For the text-containing cell, return its midpoint in (x, y) coordinate format. 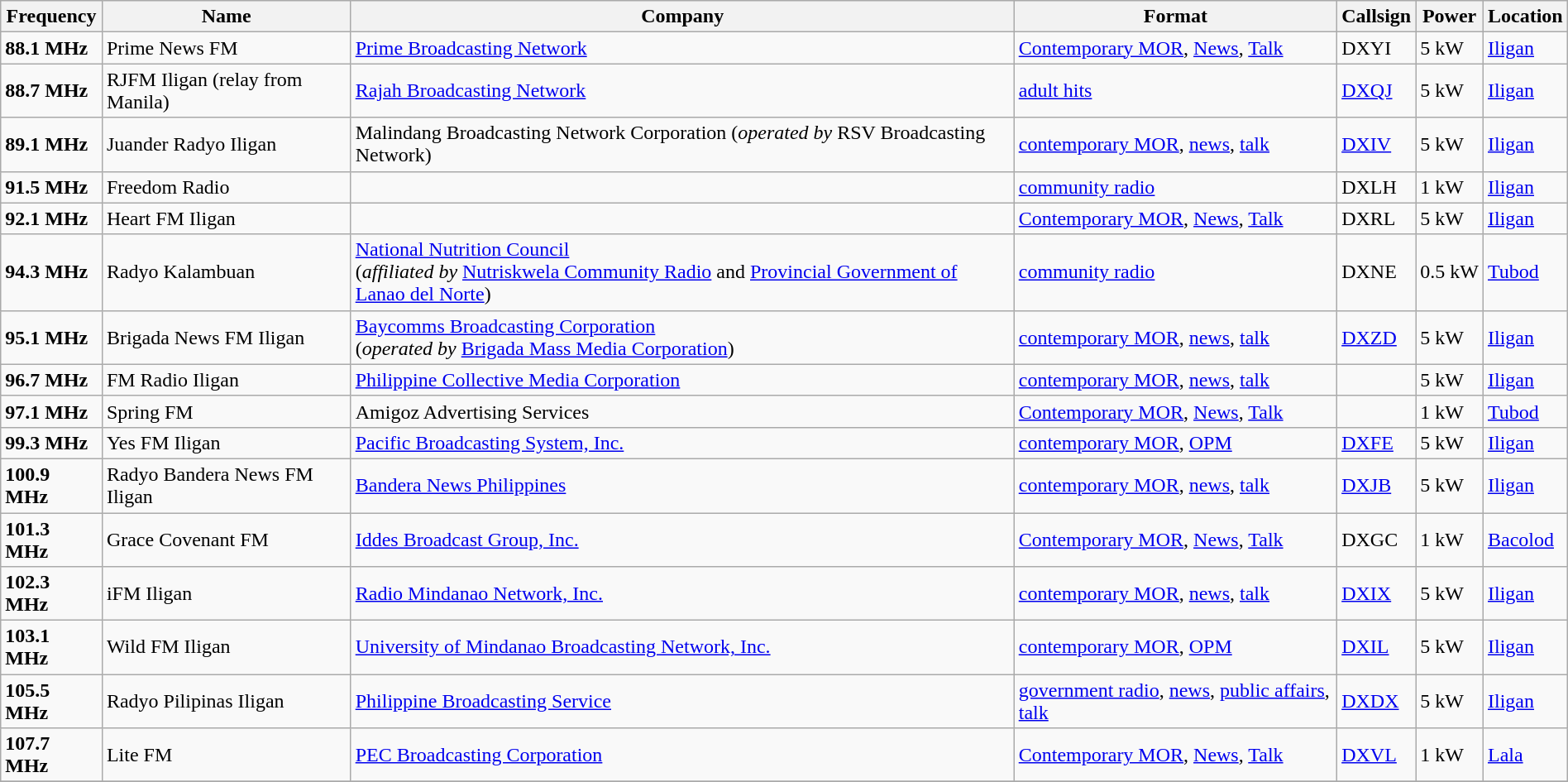
DXYI (1376, 48)
Prime News FM (227, 48)
Location (1525, 17)
DXZD (1376, 338)
Amigoz Advertising Services (682, 411)
DXQJ (1376, 91)
Radyo Pilipinas Iligan (227, 702)
Freedom Radio (227, 187)
Wild FM Iligan (227, 647)
105.5 MHz (51, 702)
Pacific Broadcasting System, Inc. (682, 443)
National Nutrition Council(affiliated by Nutriskwela Community Radio and Provincial Government of Lanao del Norte) (682, 272)
DXIX (1376, 594)
Philippine Broadcasting Service (682, 702)
100.9 MHz (51, 485)
Radyo Bandera News FM Iligan (227, 485)
FM Radio Iligan (227, 380)
University of Mindanao Broadcasting Network, Inc. (682, 647)
88.1 MHz (51, 48)
Radyo Kalambuan (227, 272)
DXNE (1376, 272)
DXDX (1376, 702)
99.3 MHz (51, 443)
DXIL (1376, 647)
103.1 MHz (51, 647)
0.5 kW (1450, 272)
Company (682, 17)
DXGC (1376, 540)
DXVL (1376, 755)
Radio Mindanao Network, Inc. (682, 594)
Juander Radyo Iligan (227, 144)
Rajah Broadcasting Network (682, 91)
iFM Iligan (227, 594)
89.1 MHz (51, 144)
adult hits (1175, 91)
Philippine Collective Media Corporation (682, 380)
DXJB (1376, 485)
Frequency (51, 17)
Lala (1525, 755)
91.5 MHz (51, 187)
Callsign (1376, 17)
DXFE (1376, 443)
PEC Broadcasting Corporation (682, 755)
92.1 MHz (51, 218)
Name (227, 17)
Spring FM (227, 411)
Format (1175, 17)
95.1 MHz (51, 338)
government radio, news, public affairs, talk (1175, 702)
107.7 MHz (51, 755)
Brigada News FM Iligan (227, 338)
94.3 MHz (51, 272)
Malindang Broadcasting Network Corporation (operated by RSV Broadcasting Network) (682, 144)
Power (1450, 17)
Lite FM (227, 755)
DXIV (1376, 144)
Iddes Broadcast Group, Inc. (682, 540)
97.1 MHz (51, 411)
RJFM Iligan (relay from Manila) (227, 91)
96.7 MHz (51, 380)
101.3 MHz (51, 540)
DXLH (1376, 187)
DXRL (1376, 218)
Grace Covenant FM (227, 540)
Bandera News Philippines (682, 485)
Heart FM Iligan (227, 218)
Prime Broadcasting Network (682, 48)
Bacolod (1525, 540)
88.7 MHz (51, 91)
Yes FM Iligan (227, 443)
102.3 MHz (51, 594)
Baycomms Broadcasting Corporation(operated by Brigada Mass Media Corporation) (682, 338)
